Capture the cell that displays the provided text and extract its (x, y) central coordinate. 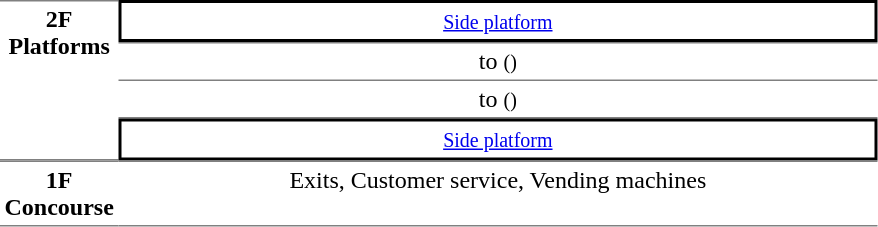
1FConcourse (59, 193)
2FPlatforms (59, 80)
Exits, Customer service, Vending machines (498, 193)
